Provide the (X, Y) coordinate of the cell's center where the given text is located.  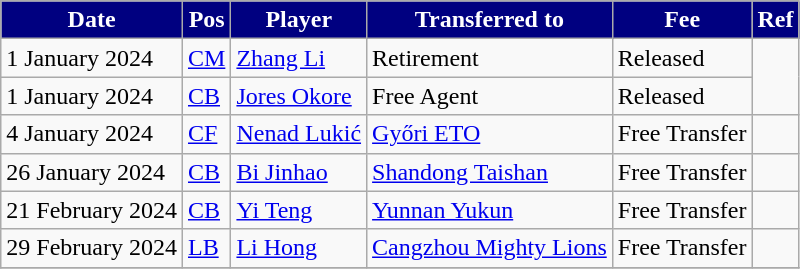
Yunnan Yukun (490, 210)
Yi Teng (299, 210)
Nenad Lukić (299, 134)
Zhang Li (299, 58)
Player (299, 20)
Győri ETO (490, 134)
Date (92, 20)
Shandong Taishan (490, 172)
4 January 2024 (92, 134)
21 February 2024 (92, 210)
Ref (776, 20)
LB (206, 248)
Jores Okore (299, 96)
Cangzhou Mighty Lions (490, 248)
CM (206, 58)
Fee (682, 20)
CF (206, 134)
Pos (206, 20)
29 February 2024 (92, 248)
Free Agent (490, 96)
Bi Jinhao (299, 172)
Transferred to (490, 20)
Li Hong (299, 248)
26 January 2024 (92, 172)
Retirement (490, 58)
